Search for the cell housing the specified text and yield its [X, Y] center coordinate. 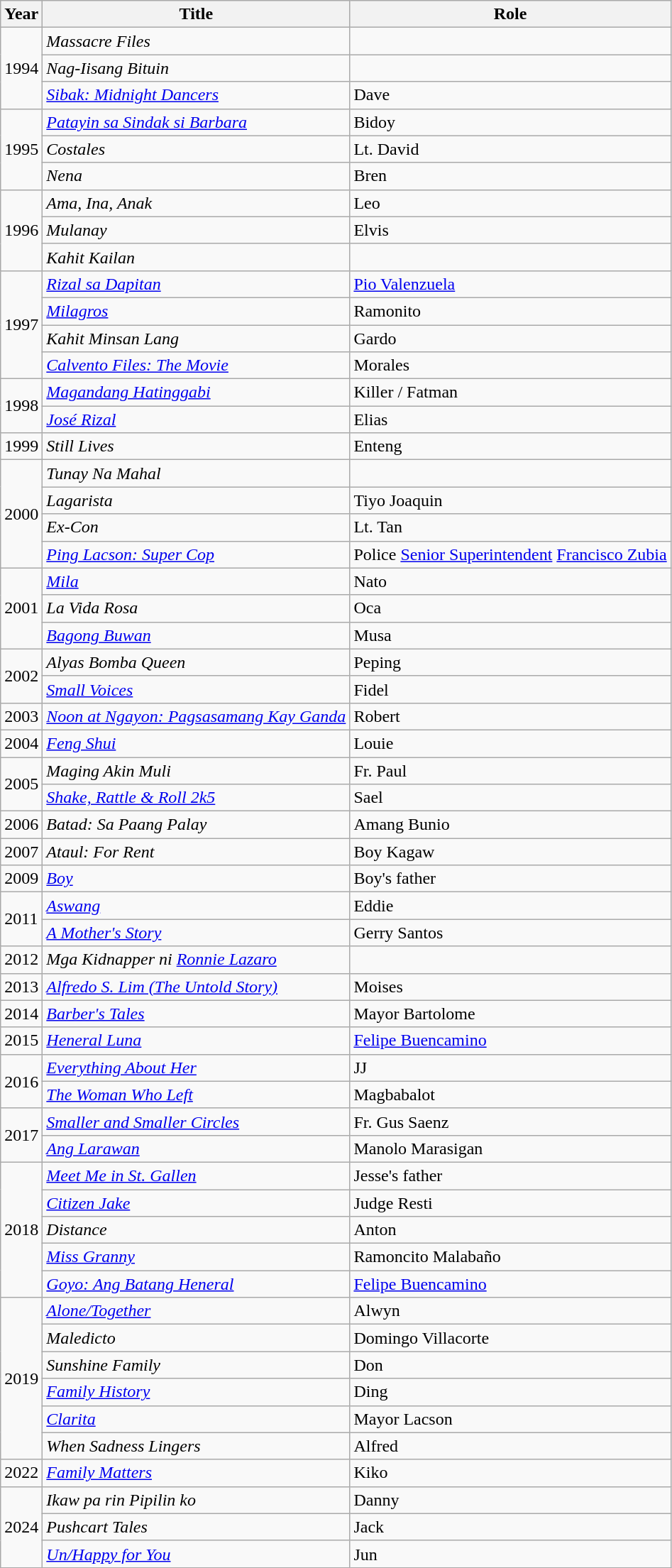
Morales [510, 366]
Boy Kagaw [510, 852]
Role [510, 14]
Anton [510, 1230]
Costales [196, 149]
Nag-Iisang Bituin [196, 68]
The Woman Who Left [196, 1095]
Nato [510, 581]
Alone/Together [196, 1311]
Tunay Na Mahal [196, 473]
Pio Valenzuela [510, 284]
1994 [21, 68]
Alyas Bomba Queen [196, 662]
1997 [21, 324]
2012 [21, 960]
Citizen Jake [196, 1203]
Manolo Marasigan [510, 1148]
Smaller and Smaller Circles [196, 1122]
Clarita [196, 1419]
Tiyo Joaquin [510, 500]
Don [510, 1365]
2009 [21, 879]
Sunshine Family [196, 1365]
2013 [21, 987]
Feng Shui [196, 743]
Kiko [510, 1473]
Ex-Con [196, 527]
Ang Larawan [196, 1148]
Ping Lacson: Super Cop [196, 554]
Mila [196, 581]
Killer / Fatman [510, 393]
Small Voices [196, 689]
Batad: Sa Paang Palay [196, 825]
1996 [21, 230]
Jack [510, 1527]
2002 [21, 676]
Fr. Gus Saenz [510, 1122]
When Sadness Lingers [196, 1446]
Domingo Villacorte [510, 1338]
Police Senior Superintendent Francisco Zubia [510, 554]
2022 [21, 1473]
Alwyn [510, 1311]
Kahit Kailan [196, 257]
Family History [196, 1392]
Moises [510, 987]
Ama, Ina, Anak [196, 203]
Shake, Rattle & Roll 2k5 [196, 798]
Mga Kidnapper ni Ronnie Lazaro [196, 960]
Alfred [510, 1446]
Judge Resti [510, 1203]
Patayin sa Sindak si Barbara [196, 122]
Family Matters [196, 1473]
Noon at Ngayon: Pagsasamang Kay Ganda [196, 716]
Lagarista [196, 500]
Jun [510, 1554]
Ramoncito Malabaño [510, 1257]
2007 [21, 852]
2011 [21, 919]
Gerry Santos [510, 933]
Musa [510, 635]
Mulanay [196, 230]
JJ [510, 1068]
Un/Happy for You [196, 1554]
Goyo: Ang Batang Heneral [196, 1284]
A Mother's Story [196, 933]
Boy [196, 879]
Lt. Tan [510, 527]
Ataul: For Rent [196, 852]
Barber's Tales [196, 1014]
Ramonito [510, 311]
Mayor Lacson [510, 1419]
2001 [21, 608]
2017 [21, 1135]
Leo [510, 203]
Dave [510, 95]
Year [21, 14]
Fidel [510, 689]
Sael [510, 798]
Robert [510, 716]
Ding [510, 1392]
Jesse's father [510, 1175]
Fr. Paul [510, 770]
Danny [510, 1500]
La Vida Rosa [196, 608]
Sibak: Midnight Dancers [196, 95]
Title [196, 14]
Aswang [196, 906]
Magandang Hatinggabi [196, 393]
1999 [21, 446]
Milagros [196, 311]
Alfredo S. Lim (The Untold Story) [196, 987]
1995 [21, 149]
Magbabalot [510, 1095]
2014 [21, 1014]
José Rizal [196, 420]
Elvis [510, 230]
Lt. David [510, 149]
1998 [21, 406]
2004 [21, 743]
Everything About Her [196, 1068]
Maledicto [196, 1338]
Rizal sa Dapitan [196, 284]
Elias [510, 420]
Louie [510, 743]
2005 [21, 784]
Heneral Luna [196, 1041]
Enteng [510, 446]
2016 [21, 1081]
2003 [21, 716]
Maging Akin Muli [196, 770]
2000 [21, 514]
Mayor Bartolome [510, 1014]
2019 [21, 1378]
Miss Granny [196, 1257]
2015 [21, 1041]
Kahit Minsan Lang [196, 339]
Ikaw pa rin Pipilin ko [196, 1500]
Eddie [510, 906]
Calvento Files: The Movie [196, 366]
2024 [21, 1527]
Amang Bunio [510, 825]
Peping [510, 662]
Massacre Files [196, 41]
Distance [196, 1230]
Bren [510, 176]
Still Lives [196, 446]
2006 [21, 825]
Pushcart Tales [196, 1527]
Nena [196, 176]
Oca [510, 608]
Gardo [510, 339]
Bidoy [510, 122]
2018 [21, 1229]
Meet Me in St. Gallen [196, 1175]
Bagong Buwan [196, 635]
Boy's father [510, 879]
